Extract the [x, y] coordinate from the center of the cell holding the provided text.  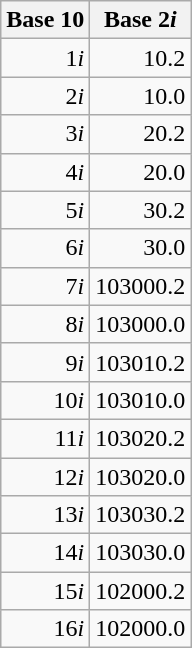
6i [46, 248]
5i [46, 210]
13i [46, 515]
8i [46, 324]
103030.0 [140, 553]
10i [46, 400]
103030.2 [140, 515]
30.2 [140, 210]
Base 10 [46, 20]
103000.2 [140, 286]
Base 2i [140, 20]
30.0 [140, 248]
15i [46, 591]
11i [46, 438]
102000.0 [140, 629]
7i [46, 286]
16i [46, 629]
20.2 [140, 134]
10.0 [140, 96]
102000.2 [140, 591]
103000.0 [140, 324]
9i [46, 362]
103020.2 [140, 438]
103020.0 [140, 477]
2i [46, 96]
103010.0 [140, 400]
20.0 [140, 172]
103010.2 [140, 362]
14i [46, 553]
3i [46, 134]
4i [46, 172]
1i [46, 58]
10.2 [140, 58]
12i [46, 477]
